Return the [X, Y] coordinate for the center point of the cell that contains the specified text.  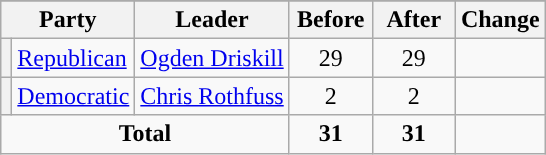
Ogden Driskill [212, 58]
Chris Rothfuss [212, 96]
Party [68, 20]
Before [330, 20]
Democratic [74, 96]
Republican [74, 58]
Leader [212, 20]
Change [500, 20]
After [414, 20]
Total [145, 134]
